Detect which cell encompasses the target text, then output its (X, Y) center coordinate. 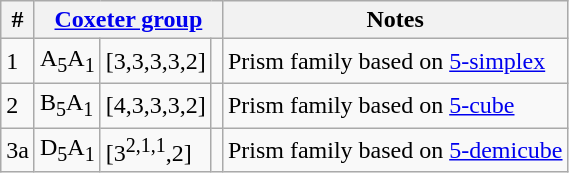
Prism family based on 5-cube (395, 105)
Prism family based on 5-demicube (395, 150)
B5A1 (67, 105)
[32,1,1,2] (156, 150)
D5A1 (67, 150)
Notes (395, 20)
A5A1 (67, 61)
[3,3,3,3,2] (156, 61)
# (18, 20)
[4,3,3,3,2] (156, 105)
Prism family based on 5-simplex (395, 61)
1 (18, 61)
3a (18, 150)
Coxeter group (128, 20)
2 (18, 105)
